Search for the cell housing the specified text and yield its [x, y] center coordinate. 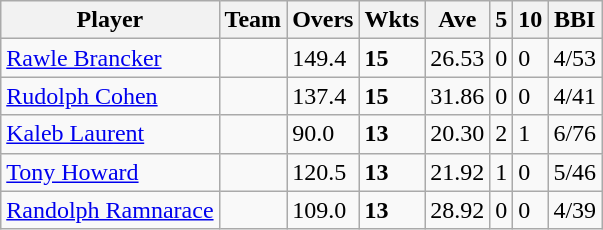
BBI [575, 20]
4/39 [575, 210]
6/76 [575, 134]
90.0 [323, 134]
21.92 [458, 172]
Player [110, 20]
109.0 [323, 210]
4/53 [575, 58]
120.5 [323, 172]
Team [253, 20]
Kaleb Laurent [110, 134]
5 [502, 20]
Rudolph Cohen [110, 96]
Rawle Brancker [110, 58]
5/46 [575, 172]
Overs [323, 20]
Wkts [392, 20]
Ave [458, 20]
10 [530, 20]
137.4 [323, 96]
28.92 [458, 210]
4/41 [575, 96]
26.53 [458, 58]
Randolph Ramnarace [110, 210]
2 [502, 134]
20.30 [458, 134]
31.86 [458, 96]
Tony Howard [110, 172]
149.4 [323, 58]
